Pinpoint the cell where the given text exists, returning its (x, y) midpoint coordinate. 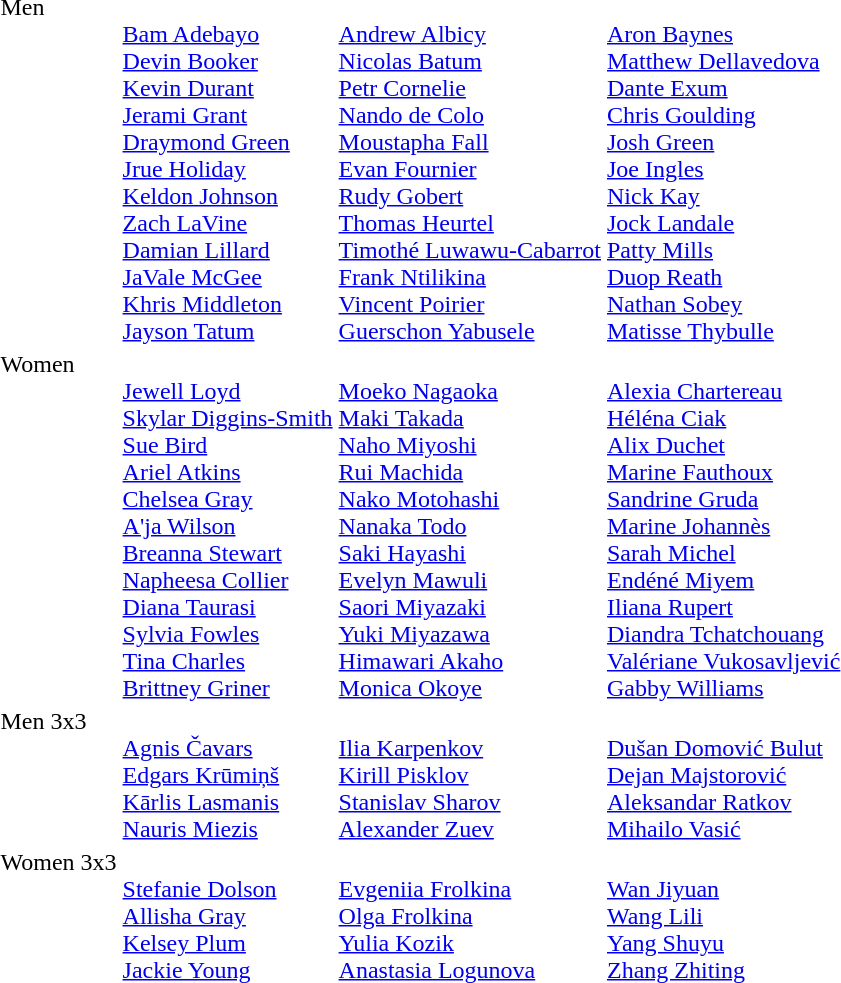
Ilia KarpenkovKirill PisklovStanislav SharovAlexander Zuev (470, 775)
Agnis ČavarsEdgars KrūmiņšKārlis LasmanisNauris Miezis (228, 775)
Dušan Domović BulutDejan MajstorovićAleksandar RatkovMihailo Vasić (723, 775)
